Pinpoint the cell where the given text exists, returning its [x, y] midpoint coordinate. 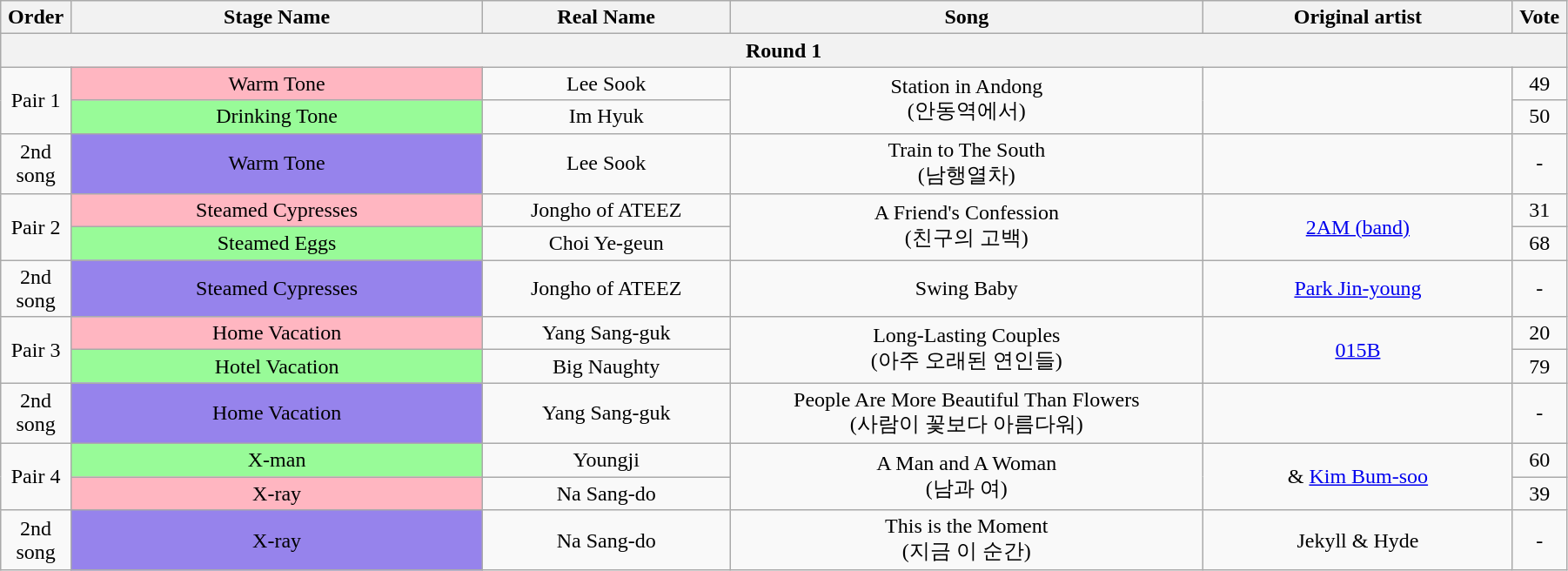
Pair 2 [37, 227]
Real Name [606, 17]
Train to The South(남행열차) [967, 164]
Order [37, 17]
Stage Name [277, 17]
This is the Moment(지금 이 순간) [967, 541]
& Kim Bum-soo [1357, 476]
A Man and A Woman(남과 여) [967, 476]
Im Hyuk [606, 117]
50 [1540, 117]
Youngji [606, 460]
Station in Andong(안동역에서) [967, 100]
79 [1540, 366]
Pair 1 [37, 100]
Pair 3 [37, 350]
Vote [1540, 17]
Drinking Tone [277, 117]
60 [1540, 460]
Song [967, 17]
Hotel Vacation [277, 366]
Jekyll & Hyde [1357, 541]
Big Naughty [606, 366]
A Friend's Confession (친구의 고백) [967, 227]
X-man [277, 460]
31 [1540, 211]
015B [1357, 350]
68 [1540, 244]
Long-Lasting Couples(아주 오래된 연인들) [967, 350]
2AM (band) [1357, 227]
Park Jin-young [1357, 289]
Round 1 [784, 50]
49 [1540, 84]
Pair 4 [37, 476]
Swing Baby [967, 289]
39 [1540, 494]
Original artist [1357, 17]
Steamed Eggs [277, 244]
People Are More Beautiful Than Flowers(사람이 꽃보다 아름다워) [967, 413]
Choi Ye-geun [606, 244]
20 [1540, 333]
